Pinpoint the cell where the given text exists, returning its (X, Y) midpoint coordinate. 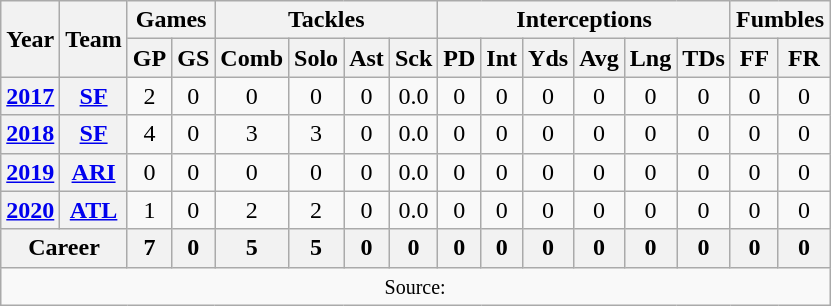
PD (460, 58)
Tackles (326, 20)
GP (149, 58)
Ast (367, 58)
GS (194, 58)
2017 (30, 96)
Fumbles (780, 20)
1 (149, 210)
Comb (252, 58)
2019 (30, 172)
Sck (413, 58)
2018 (30, 134)
Games (170, 20)
Year (30, 39)
Career (64, 248)
FR (804, 58)
ARI (94, 172)
Lng (650, 58)
7 (149, 248)
Team (94, 39)
TDs (704, 58)
Source: (416, 286)
ATL (94, 210)
Yds (548, 58)
4 (149, 134)
FF (754, 58)
Avg (600, 58)
2020 (30, 210)
Int (502, 58)
Interceptions (584, 20)
Solo (316, 58)
